Scan for the cell matching the given text and deliver its [X, Y] coordinate at center. 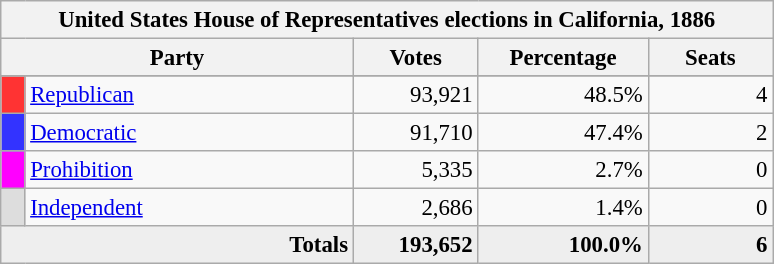
1.4% [563, 208]
2 [710, 133]
Votes [416, 58]
Totals [178, 245]
Democratic [189, 133]
Republican [189, 95]
Seats [710, 58]
United States House of Representatives elections in California, 1886 [387, 20]
91,710 [416, 133]
5,335 [416, 170]
48.5% [563, 95]
Percentage [563, 58]
193,652 [416, 245]
Independent [189, 208]
47.4% [563, 133]
Prohibition [189, 170]
4 [710, 95]
6 [710, 245]
100.0% [563, 245]
2,686 [416, 208]
2.7% [563, 170]
93,921 [416, 95]
Party [178, 58]
